For the text-containing cell, return its midpoint in [X, Y] coordinate format. 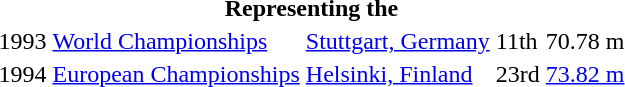
World Championships [176, 41]
11th [518, 41]
Stuttgart, Germany [398, 41]
